Extract the [X, Y] coordinate from the center of the cell holding the provided text.  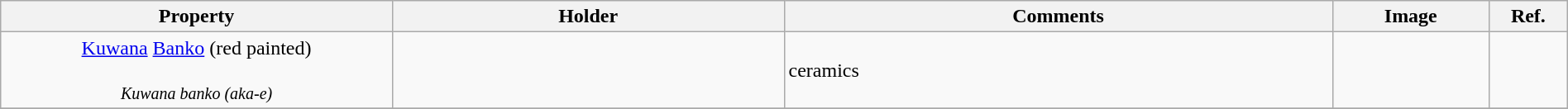
ceramics [1059, 70]
Property [197, 17]
Kuwana Banko (red painted)Kuwana banko (aka-e) [197, 70]
Holder [588, 17]
Image [1411, 17]
Comments [1059, 17]
Ref. [1528, 17]
